Search for the cell housing the specified text and yield its (X, Y) center coordinate. 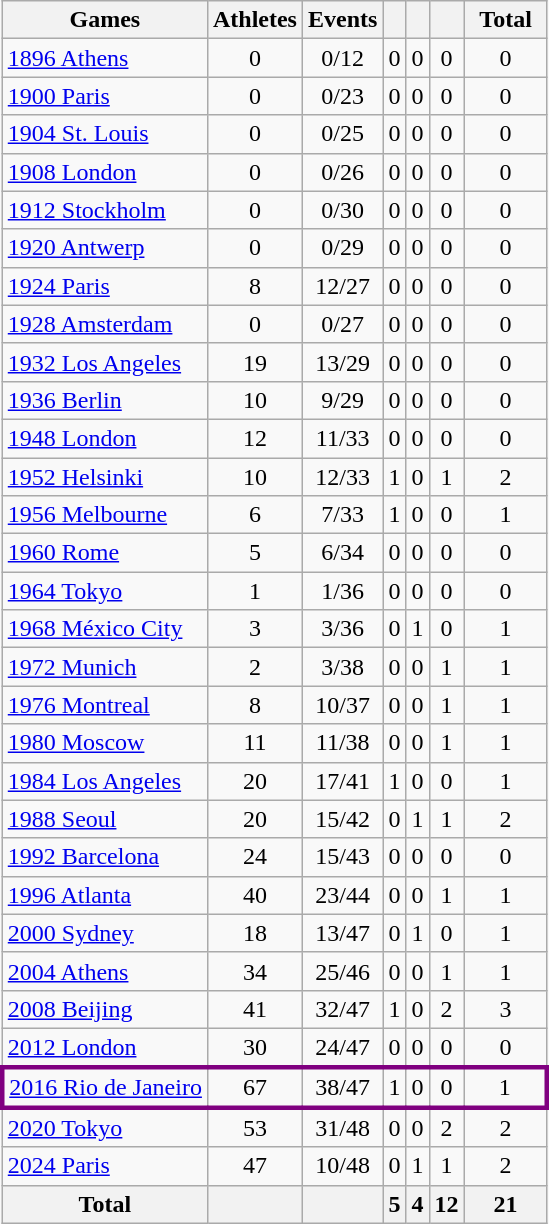
1900 Paris (104, 96)
0/26 (342, 172)
0/29 (342, 248)
0/27 (342, 324)
23/44 (342, 895)
1952 Helsinki (104, 477)
15/42 (342, 819)
1972 Munich (104, 667)
1936 Berlin (104, 400)
1988 Seoul (104, 819)
10/37 (342, 705)
1984 Los Angeles (104, 781)
53 (254, 1128)
40 (254, 895)
2012 London (104, 1047)
21 (506, 1204)
24/47 (342, 1047)
2020 Tokyo (104, 1128)
24 (254, 857)
19 (254, 362)
38/47 (342, 1086)
11/33 (342, 438)
4 (418, 1204)
Athletes (254, 20)
1976 Montreal (104, 705)
1904 St. Louis (104, 134)
1992 Barcelona (104, 857)
1896 Athens (104, 58)
6/34 (342, 553)
1960 Rome (104, 553)
1996 Atlanta (104, 895)
Games (104, 20)
30 (254, 1047)
3/38 (342, 667)
1920 Antwerp (104, 248)
10/48 (342, 1166)
11/38 (342, 743)
1/36 (342, 591)
0/23 (342, 96)
7/33 (342, 515)
32/47 (342, 1009)
18 (254, 933)
1912 Stockholm (104, 210)
2016 Rio de Janeiro (104, 1086)
34 (254, 971)
0/12 (342, 58)
2024 Paris (104, 1166)
0/25 (342, 134)
2008 Beijing (104, 1009)
6 (254, 515)
17/41 (342, 781)
1980 Moscow (104, 743)
25/46 (342, 971)
13/29 (342, 362)
3/36 (342, 629)
1968 México City (104, 629)
31/48 (342, 1128)
47 (254, 1166)
1928 Amsterdam (104, 324)
1908 London (104, 172)
1948 London (104, 438)
0/30 (342, 210)
67 (254, 1086)
2004 Athens (104, 971)
11 (254, 743)
1956 Melbourne (104, 515)
13/47 (342, 933)
1924 Paris (104, 286)
1964 Tokyo (104, 591)
9/29 (342, 400)
Events (342, 20)
1932 Los Angeles (104, 362)
15/43 (342, 857)
2000 Sydney (104, 933)
41 (254, 1009)
12/27 (342, 286)
12/33 (342, 477)
